Extract the [X, Y] coordinate from the center of the cell holding the provided text.  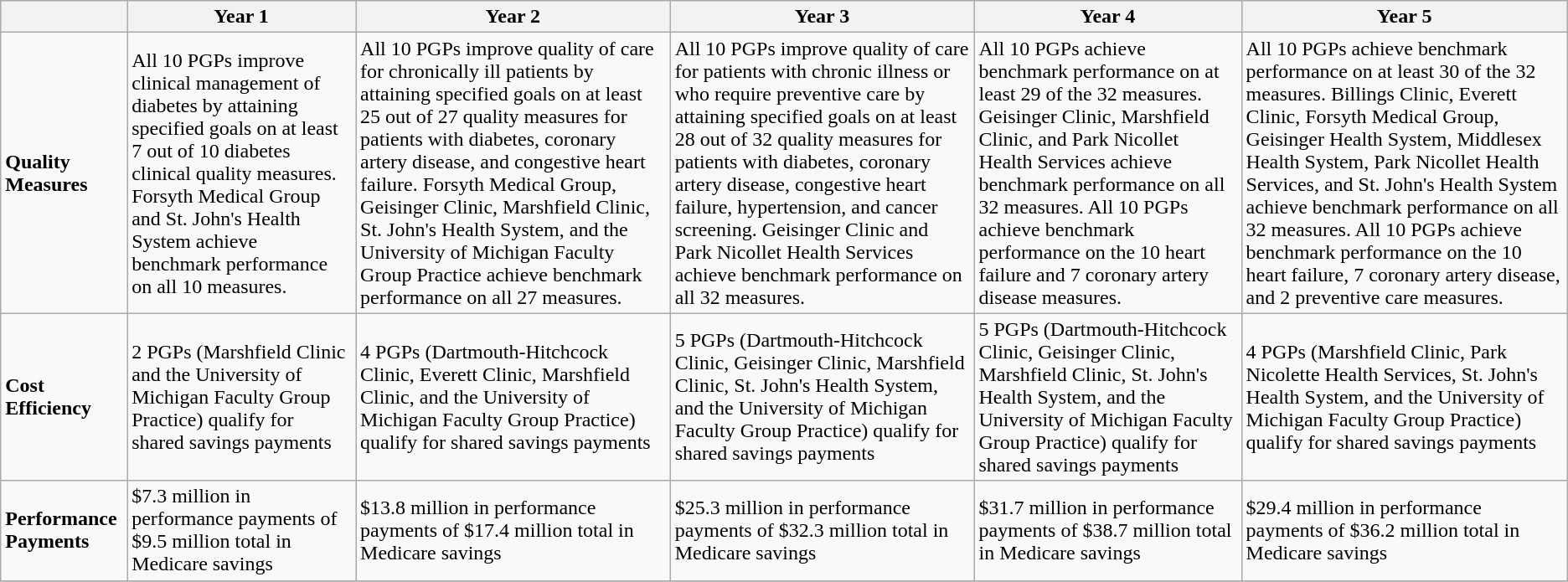
Year 5 [1404, 17]
Year 1 [241, 17]
Cost Efficiency [64, 397]
Year 3 [823, 17]
Year 2 [513, 17]
Year 4 [1107, 17]
$29.4 million in performance payments of $36.2 million total in Medicare savings [1404, 531]
$25.3 million in performance payments of $32.3 million total in Medicare savings [823, 531]
$31.7 million in performance payments of $38.7 million total in Medicare savings [1107, 531]
$13.8 million in performance payments of $17.4 million total in Medicare savings [513, 531]
Quality Measures [64, 173]
Performance Payments [64, 531]
$7.3 million in performance payments of $9.5 million total in Medicare savings [241, 531]
2 PGPs (Marshfield Clinic and the University of Michigan Faculty Group Practice) qualify for shared savings payments [241, 397]
